Return the (X, Y) coordinate for the center point of the cell that contains the specified text.  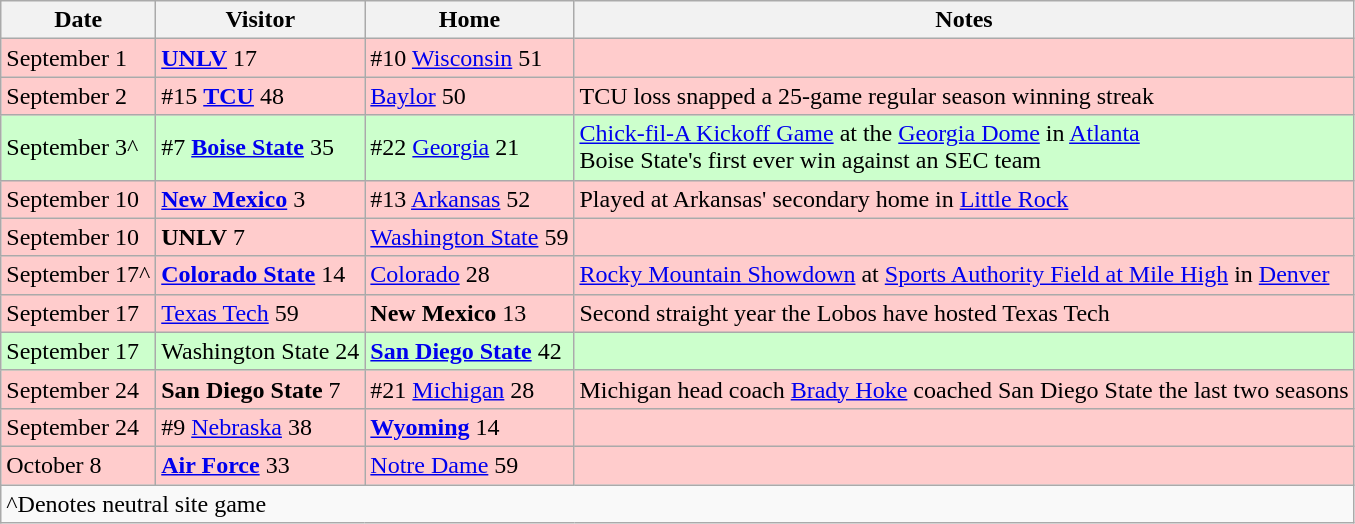
Wyoming 14 (470, 427)
UNLV 17 (260, 58)
Washington State 59 (470, 237)
#7 Boise State 35 (260, 148)
UNLV 7 (260, 237)
Colorado 28 (470, 275)
#21 Michigan 28 (470, 389)
Date (78, 20)
#15 TCU 48 (260, 96)
Baylor 50 (470, 96)
Texas Tech 59 (260, 313)
Michigan head coach Brady Hoke coached San Diego State the last two seasons (964, 389)
Rocky Mountain Showdown at Sports Authority Field at Mile High in Denver (964, 275)
September 2 (78, 96)
Chick-fil-A Kickoff Game at the Georgia Dome in AtlantaBoise State's first ever win against an SEC team (964, 148)
TCU loss snapped a 25-game regular season winning streak (964, 96)
September 17^ (78, 275)
Notes (964, 20)
Air Force 33 (260, 465)
Home (470, 20)
San Diego State 42 (470, 351)
New Mexico 3 (260, 199)
San Diego State 7 (260, 389)
New Mexico 13 (470, 313)
#10 Wisconsin 51 (470, 58)
#22 Georgia 21 (470, 148)
Visitor (260, 20)
^Denotes neutral site game (678, 503)
September 3^ (78, 148)
Washington State 24 (260, 351)
Colorado State 14 (260, 275)
October 8 (78, 465)
Second straight year the Lobos have hosted Texas Tech (964, 313)
#9 Nebraska 38 (260, 427)
September 1 (78, 58)
Notre Dame 59 (470, 465)
Played at Arkansas' secondary home in Little Rock (964, 199)
#13 Arkansas 52 (470, 199)
